Extract the (X, Y) coordinate from the center of the cell holding the provided text.  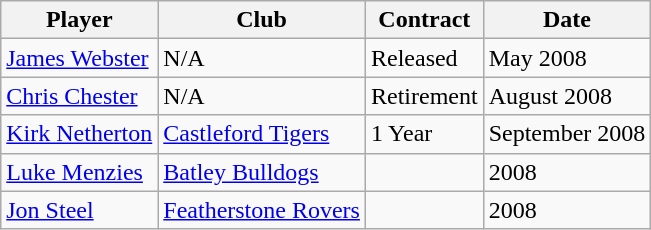
1 Year (424, 134)
September 2008 (567, 134)
Kirk Netherton (80, 134)
Featherstone Rovers (262, 210)
Contract (424, 20)
Batley Bulldogs (262, 172)
Castleford Tigers (262, 134)
James Webster (80, 58)
Chris Chester (80, 96)
May 2008 (567, 58)
Date (567, 20)
Retirement (424, 96)
Luke Menzies (80, 172)
Club (262, 20)
Player (80, 20)
Jon Steel (80, 210)
August 2008 (567, 96)
Released (424, 58)
